Detect which cell encompasses the target text, then output its [x, y] center coordinate. 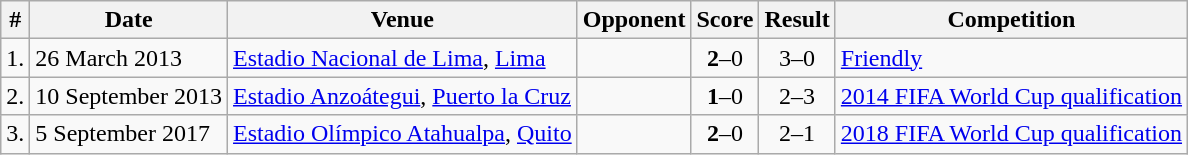
Opponent [634, 20]
1–0 [725, 96]
Competition [1011, 20]
10 September 2013 [129, 96]
Result [797, 20]
2014 FIFA World Cup qualification [1011, 96]
Date [129, 20]
1. [16, 58]
Estadio Nacional de Lima, Lima [403, 58]
26 March 2013 [129, 58]
# [16, 20]
2–1 [797, 134]
Venue [403, 20]
Estadio Olímpico Atahualpa, Quito [403, 134]
3. [16, 134]
2018 FIFA World Cup qualification [1011, 134]
Friendly [1011, 58]
3–0 [797, 58]
Estadio Anzoátegui, Puerto la Cruz [403, 96]
Score [725, 20]
5 September 2017 [129, 134]
2. [16, 96]
2–3 [797, 96]
